Provide the (X, Y) coordinate of the cell's center where the given text is located.  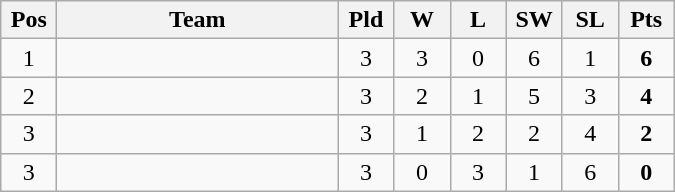
SW (534, 20)
5 (534, 96)
W (422, 20)
Pts (646, 20)
Team (198, 20)
L (478, 20)
Pld (366, 20)
Pos (29, 20)
SL (590, 20)
